Determine the (X, Y) coordinate at the center of the cell enclosing the given text.  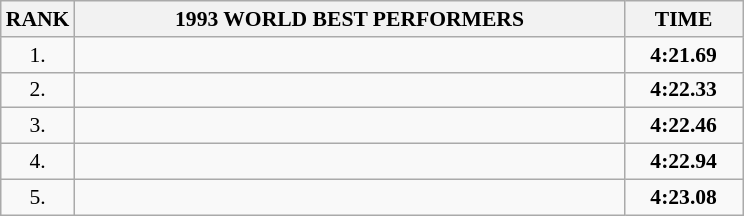
3. (38, 126)
TIME (684, 19)
1993 WORLD BEST PERFORMERS (349, 19)
RANK (38, 19)
4:23.08 (684, 197)
4:21.69 (684, 55)
1. (38, 55)
2. (38, 90)
4:22.33 (684, 90)
4. (38, 162)
4:22.46 (684, 126)
4:22.94 (684, 162)
5. (38, 197)
